Return [X, Y] of the center of cell containing provided text 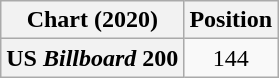
Chart (2020) [92, 20]
144 [231, 58]
Position [231, 20]
US Billboard 200 [92, 58]
